Extract the (x, y) coordinate from the center of the cell holding the provided text.  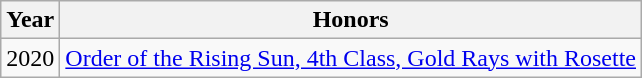
2020 (30, 58)
Order of the Rising Sun, 4th Class, Gold Rays with Rosette (351, 58)
Honors (351, 20)
Year (30, 20)
